Provide the [x, y] coordinate of the cell's center where the given text is located.  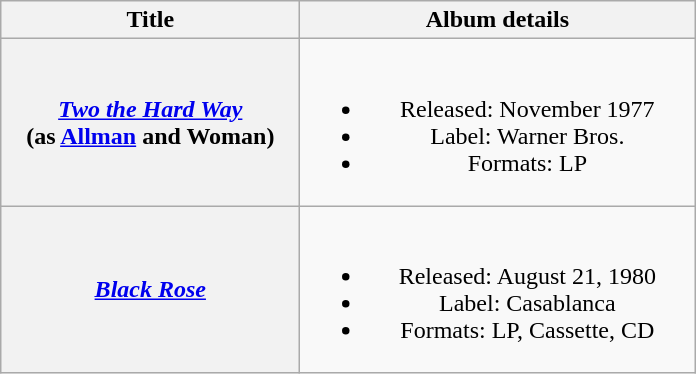
Title [150, 20]
Album details [498, 20]
Released: August 21, 1980Label: CasablancaFormats: LP, Cassette, CD [498, 290]
Black Rose [150, 290]
Released: November 1977Label: Warner Bros.Formats: LP [498, 122]
Two the Hard Way(as Allman and Woman) [150, 122]
